Search for the cell housing the specified text and yield its (x, y) center coordinate. 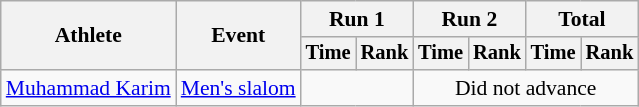
Run 1 (357, 19)
Muhammad Karim (88, 88)
Did not advance (526, 88)
Athlete (88, 36)
Total (582, 19)
Men's slalom (238, 88)
Event (238, 36)
Run 2 (469, 19)
